Provide the [x, y] coordinate of the cell's center where the given text is located.  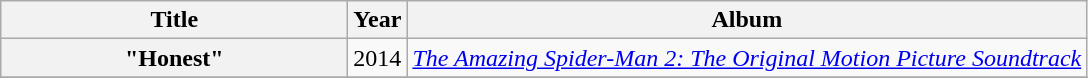
"Honest" [174, 58]
Album [747, 20]
2014 [378, 58]
Title [174, 20]
Year [378, 20]
The Amazing Spider-Man 2: The Original Motion Picture Soundtrack [747, 58]
